For the text-containing cell, return its midpoint in (X, Y) coordinate format. 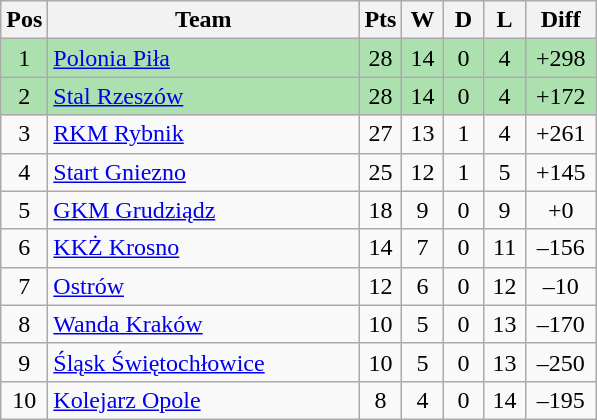
RKM Rybnik (204, 134)
Stal Rzeszów (204, 96)
Team (204, 20)
+145 (560, 172)
L (504, 20)
–10 (560, 286)
18 (380, 210)
+0 (560, 210)
KKŻ Krosno (204, 248)
Polonia Piła (204, 58)
Start Gniezno (204, 172)
+172 (560, 96)
Pos (24, 20)
Pts (380, 20)
Diff (560, 20)
Śląsk Świętochłowice (204, 362)
GKM Grudziądz (204, 210)
25 (380, 172)
+261 (560, 134)
2 (24, 96)
Wanda Kraków (204, 324)
–195 (560, 400)
–170 (560, 324)
–250 (560, 362)
27 (380, 134)
Kolejarz Opole (204, 400)
3 (24, 134)
D (464, 20)
11 (504, 248)
Ostrów (204, 286)
+298 (560, 58)
–156 (560, 248)
W (422, 20)
